Capture the cell that displays the provided text and extract its (X, Y) central coordinate. 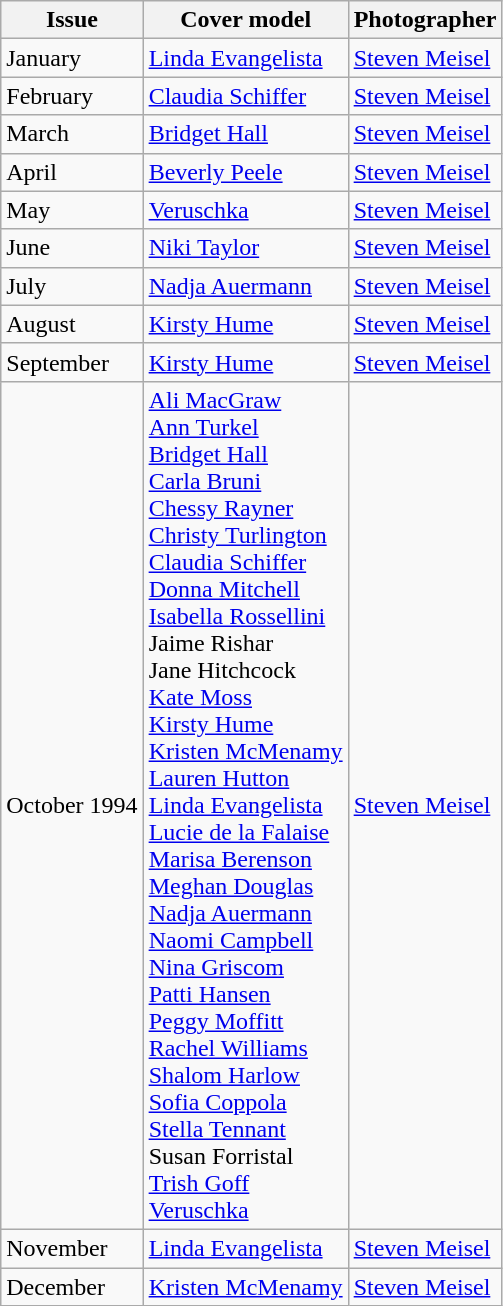
August (72, 324)
May (72, 210)
Kristen McMenamy (246, 1287)
November (72, 1248)
April (72, 172)
December (72, 1287)
September (72, 362)
Nadja Auermann (246, 286)
Beverly Peele (246, 172)
July (72, 286)
February (72, 96)
Cover model (246, 20)
Veruschka (246, 210)
Claudia Schiffer (246, 96)
January (72, 58)
Niki Taylor (246, 248)
March (72, 134)
Issue (72, 20)
Bridget Hall (246, 134)
October 1994 (72, 805)
Photographer (425, 20)
June (72, 248)
